Pinpoint the cell where the given text exists, returning its (X, Y) midpoint coordinate. 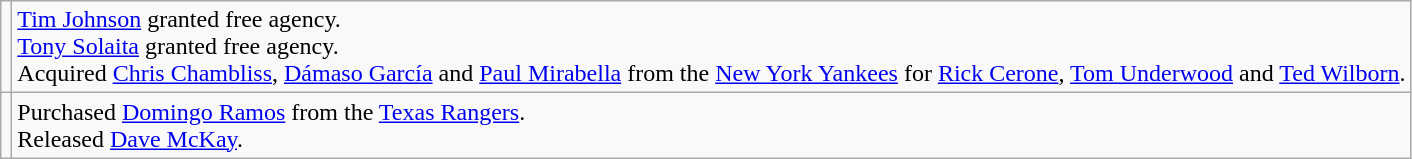
Purchased Domingo Ramos from the Texas Rangers. Released Dave McKay. (712, 126)
